Determine the (X, Y) coordinate at the center of the cell enclosing the given text.  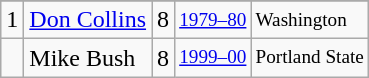
Don Collins (88, 20)
Portland State (310, 58)
Mike Bush (88, 58)
Washington (310, 20)
1 (12, 20)
1979–80 (213, 20)
1999–00 (213, 58)
